Pinpoint the cell where the given text exists, returning its (X, Y) midpoint coordinate. 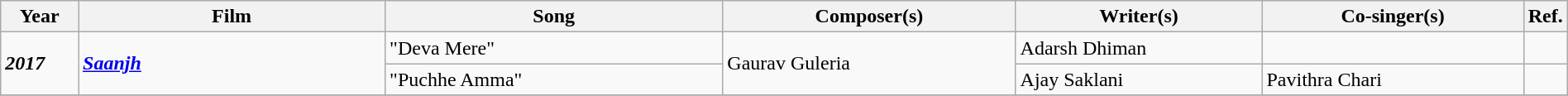
Writer(s) (1139, 17)
Ref. (1545, 17)
Co-singer(s) (1393, 17)
Saanjh (232, 64)
"Deva Mere" (554, 48)
2017 (40, 64)
Composer(s) (869, 17)
Ajay Saklani (1139, 79)
Adarsh Dhiman (1139, 48)
"Puchhe Amma" (554, 79)
Song (554, 17)
Pavithra Chari (1393, 79)
Gaurav Guleria (869, 64)
Year (40, 17)
Film (232, 17)
